Find where the given text appears and provide that cell's center as (x, y) coordinate. 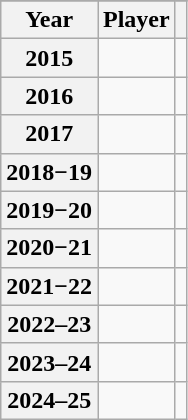
2015 (50, 58)
2019−20 (50, 210)
2016 (50, 96)
2020−21 (50, 248)
2017 (50, 134)
2023–24 (50, 362)
2021−22 (50, 286)
2022–23 (50, 324)
Year (50, 20)
2024–25 (50, 400)
2018−19 (50, 172)
Player (137, 20)
